Return the [x, y] coordinate for the center point of the cell that contains the specified text.  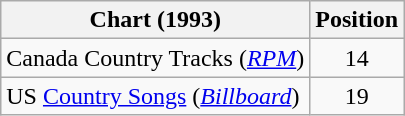
14 [357, 58]
19 [357, 96]
Canada Country Tracks (RPM) [156, 58]
Position [357, 20]
US Country Songs (Billboard) [156, 96]
Chart (1993) [156, 20]
